Find where the given text appears and provide that cell's center as [X, Y] coordinate. 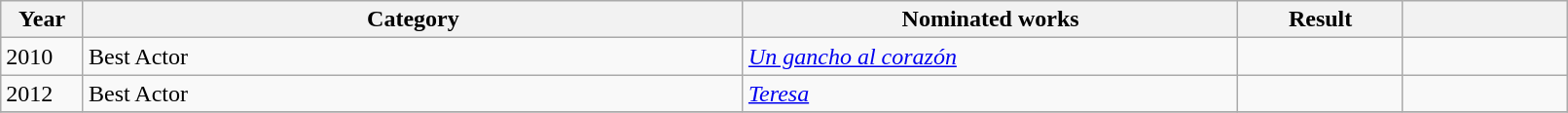
Nominated works [990, 19]
2010 [43, 56]
Un gancho al corazón [990, 56]
2012 [43, 94]
Category [413, 19]
Result [1320, 19]
Year [43, 19]
Teresa [990, 94]
